Return the [x, y] coordinate for the center point of the cell that contains the specified text.  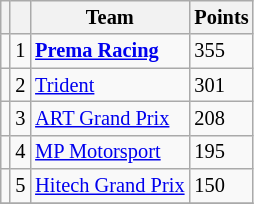
2 [20, 85]
5 [20, 186]
Trident [110, 85]
ART Grand Prix [110, 118]
Prema Racing [110, 51]
4 [20, 152]
355 [221, 51]
150 [221, 186]
208 [221, 118]
Hitech Grand Prix [110, 186]
Points [221, 17]
301 [221, 85]
1 [20, 51]
3 [20, 118]
195 [221, 152]
MP Motorsport [110, 152]
Team [110, 17]
